Return the (x, y) coordinate for the center point of the cell that contains the specified text.  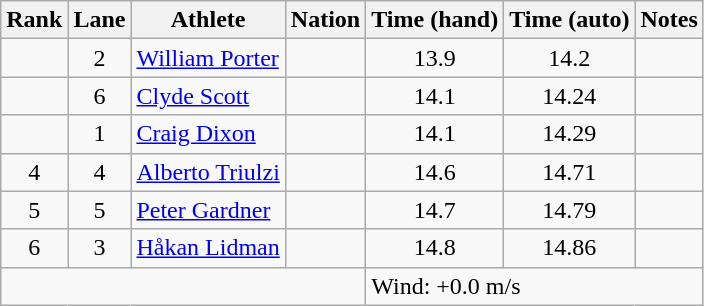
14.29 (570, 134)
14.24 (570, 96)
2 (100, 58)
Time (hand) (435, 20)
William Porter (208, 58)
14.8 (435, 248)
Athlete (208, 20)
14.71 (570, 172)
Time (auto) (570, 20)
14.86 (570, 248)
14.7 (435, 210)
Rank (34, 20)
14.79 (570, 210)
14.6 (435, 172)
Wind: +0.0 m/s (535, 286)
Notes (669, 20)
Craig Dixon (208, 134)
Clyde Scott (208, 96)
3 (100, 248)
Alberto Triulzi (208, 172)
Nation (325, 20)
Håkan Lidman (208, 248)
14.2 (570, 58)
Peter Gardner (208, 210)
13.9 (435, 58)
1 (100, 134)
Lane (100, 20)
